Determine the (X, Y) coordinate at the center of the cell enclosing the given text.  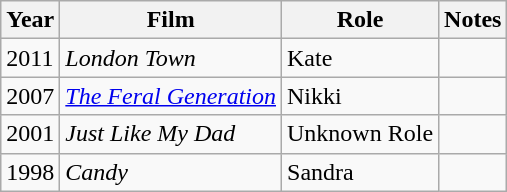
Year (30, 20)
Just Like My Dad (171, 134)
The Feral Generation (171, 96)
Unknown Role (360, 134)
Sandra (360, 172)
2007 (30, 96)
London Town (171, 58)
Film (171, 20)
2011 (30, 58)
Kate (360, 58)
1998 (30, 172)
Candy (171, 172)
2001 (30, 134)
Nikki (360, 96)
Notes (473, 20)
Role (360, 20)
